Determine the (X, Y) coordinate at the center of the cell enclosing the given text.  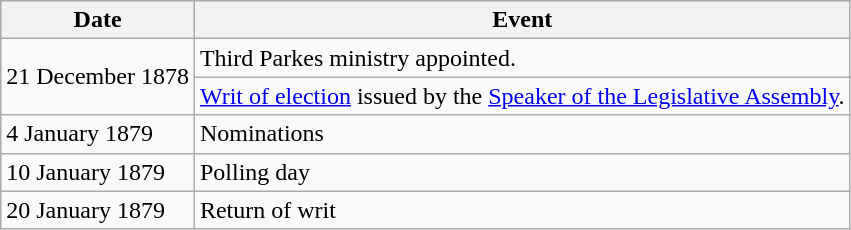
Date (98, 20)
21 December 1878 (98, 77)
20 January 1879 (98, 210)
Polling day (522, 172)
Event (522, 20)
Writ of election issued by the Speaker of the Legislative Assembly. (522, 96)
Nominations (522, 134)
10 January 1879 (98, 172)
Return of writ (522, 210)
Third Parkes ministry appointed. (522, 58)
4 January 1879 (98, 134)
